Capture the cell that displays the provided text and extract its (X, Y) central coordinate. 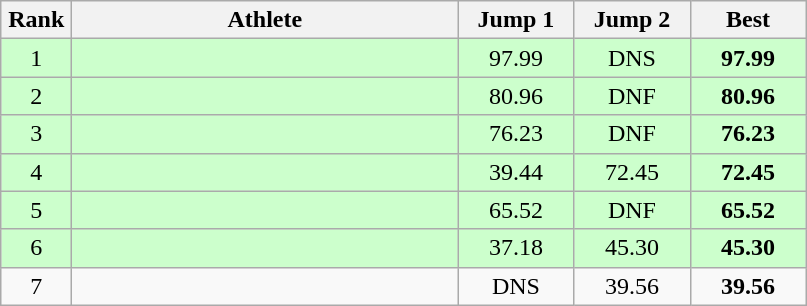
Rank (36, 20)
Jump 1 (516, 20)
2 (36, 96)
4 (36, 172)
6 (36, 248)
37.18 (516, 248)
3 (36, 134)
Best (748, 20)
1 (36, 58)
7 (36, 286)
Athlete (265, 20)
Jump 2 (632, 20)
39.44 (516, 172)
5 (36, 210)
